Provide the (x, y) coordinate of the cell's center where the given text is located.  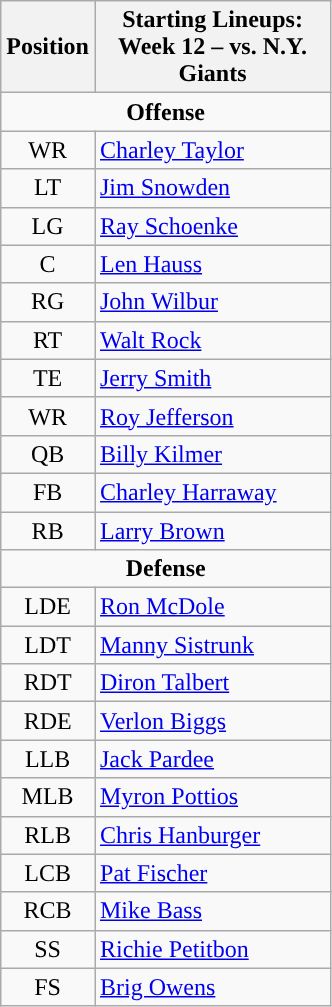
RDT (48, 683)
FS (48, 987)
Richie Petitbon (212, 949)
C (48, 264)
Len Hauss (212, 264)
LDE (48, 607)
Offense (166, 112)
Walt Rock (212, 340)
Pat Fischer (212, 873)
Defense (166, 569)
RB (48, 531)
Jerry Smith (212, 378)
RG (48, 302)
Starting Lineups: Week 12 – vs. N.Y. Giants (212, 47)
LDT (48, 645)
Position (48, 47)
RDE (48, 721)
Charley Harraway (212, 492)
Ray Schoenke (212, 226)
Roy Jefferson (212, 416)
Ron McDole (212, 607)
LG (48, 226)
LT (48, 188)
FB (48, 492)
Chris Hanburger (212, 835)
Larry Brown (212, 531)
Jack Pardee (212, 759)
Charley Taylor (212, 150)
RLB (48, 835)
Myron Pottios (212, 797)
LCB (48, 873)
TE (48, 378)
RT (48, 340)
Jim Snowden (212, 188)
Mike Bass (212, 911)
QB (48, 454)
Manny Sistrunk (212, 645)
SS (48, 949)
LLB (48, 759)
RCB (48, 911)
MLB (48, 797)
Diron Talbert (212, 683)
John Wilbur (212, 302)
Brig Owens (212, 987)
Billy Kilmer (212, 454)
Verlon Biggs (212, 721)
